Output the [X, Y] coordinate of the center of the cell containing the given text.  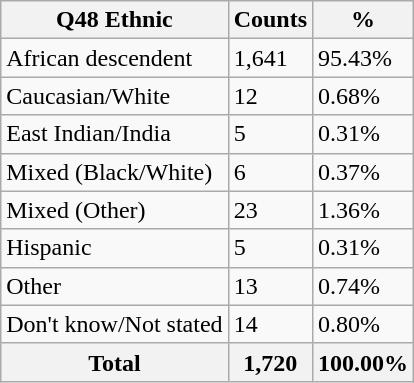
Hispanic [114, 248]
14 [270, 324]
100.00% [364, 362]
12 [270, 96]
0.68% [364, 96]
East Indian/India [114, 134]
Counts [270, 20]
% [364, 20]
Q48 Ethnic [114, 20]
Caucasian/White [114, 96]
13 [270, 286]
1,720 [270, 362]
Mixed (Black/White) [114, 172]
Other [114, 286]
0.37% [364, 172]
23 [270, 210]
95.43% [364, 58]
6 [270, 172]
1,641 [270, 58]
1.36% [364, 210]
0.74% [364, 286]
Mixed (Other) [114, 210]
Don't know/Not stated [114, 324]
African descendent [114, 58]
Total [114, 362]
0.80% [364, 324]
